Output the [X, Y] coordinate of the center of the cell containing the given text.  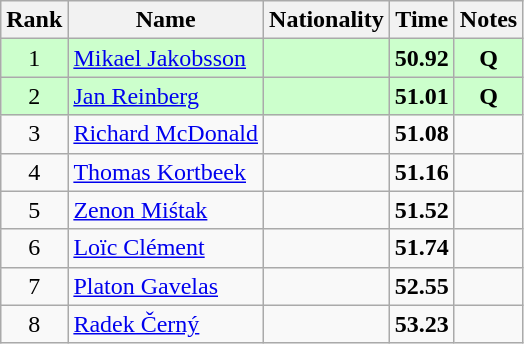
6 [34, 248]
Radek Černý [166, 324]
Loïc Clément [166, 248]
Mikael Jakobsson [166, 58]
52.55 [422, 286]
7 [34, 286]
51.74 [422, 248]
51.52 [422, 210]
Jan Reinberg [166, 96]
51.08 [422, 134]
Rank [34, 20]
Thomas Kortbeek [166, 172]
Platon Gavelas [166, 286]
3 [34, 134]
8 [34, 324]
Nationality [327, 20]
1 [34, 58]
51.16 [422, 172]
Notes [488, 20]
50.92 [422, 58]
Zenon Miśtak [166, 210]
53.23 [422, 324]
Time [422, 20]
51.01 [422, 96]
5 [34, 210]
4 [34, 172]
Name [166, 20]
2 [34, 96]
Richard McDonald [166, 134]
